Pinpoint the cell where the given text exists, returning its [X, Y] midpoint coordinate. 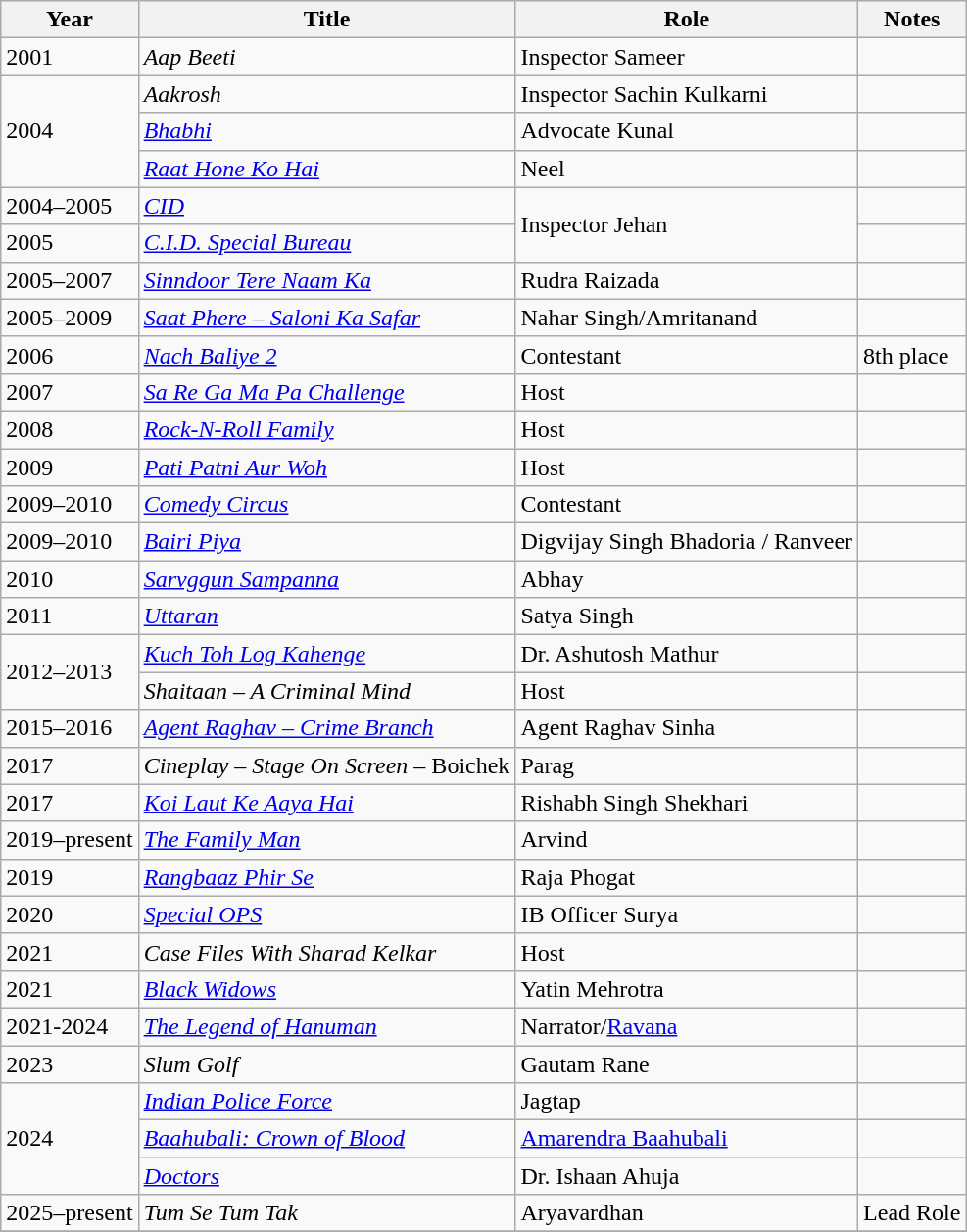
Agent Raghav – Crime Branch [327, 728]
The Legend of Hanuman [327, 1026]
Kuch Toh Log Kahenge [327, 654]
2001 [70, 57]
Parag [687, 765]
Satya Singh [687, 616]
Tum Se Tum Tak [327, 1213]
2004 [70, 131]
Title [327, 20]
Cineplay – Stage On Screen – Boichek [327, 765]
Jagtap [687, 1102]
2009 [70, 468]
2005–2009 [70, 318]
Raja Phogat [687, 877]
Inspector Sameer [687, 57]
Dr. Ashutosh Mathur [687, 654]
Gautam Rane [687, 1063]
2005–2007 [70, 280]
2019–present [70, 840]
Rock-N-Roll Family [327, 429]
Special OPS [327, 914]
8th place [912, 355]
2006 [70, 355]
Indian Police Force [327, 1102]
Slum Golf [327, 1063]
Pati Patni Aur Woh [327, 468]
Inspector Jehan [687, 224]
Aryavardhan [687, 1213]
Saat Phere – Saloni Ka Safar [327, 318]
Baahubali: Crown of Blood [327, 1139]
2021-2024 [70, 1026]
Lead Role [912, 1213]
2011 [70, 616]
Inspector Sachin Kulkarni [687, 94]
2019 [70, 877]
Rishabh Singh Shekhari [687, 803]
Yatin Mehrotra [687, 989]
Sa Re Ga Ma Pa Challenge [327, 392]
Case Files With Sharad Kelkar [327, 952]
Sarvggun Sampanna [327, 579]
2007 [70, 392]
Comedy Circus [327, 505]
Arvind [687, 840]
Neel [687, 169]
CID [327, 206]
Shaitaan – A Criminal Mind [327, 691]
2010 [70, 579]
Agent Raghav Sinha [687, 728]
2005 [70, 243]
C.I.D. Special Bureau [327, 243]
Digvijay Singh Bhadoria / Ranveer [687, 542]
Amarendra Baahubali [687, 1139]
Raat Hone Ko Hai [327, 169]
Dr. Ishaan Ahuja [687, 1176]
Year [70, 20]
Rudra Raizada [687, 280]
IB Officer Surya [687, 914]
Sinndoor Tere Naam Ka [327, 280]
2023 [70, 1063]
Advocate Kunal [687, 131]
Aakrosh [327, 94]
Black Widows [327, 989]
2025–present [70, 1213]
Nach Baliye 2 [327, 355]
Rangbaaz Phir Se [327, 877]
Koi Laut Ke Aaya Hai [327, 803]
Uttaran [327, 616]
Abhay [687, 579]
Bhabhi [327, 131]
Doctors [327, 1176]
2020 [70, 914]
2024 [70, 1139]
2008 [70, 429]
Role [687, 20]
Nahar Singh/Amritanand [687, 318]
Aap Beeti [327, 57]
2012–2013 [70, 672]
2015–2016 [70, 728]
2004–2005 [70, 206]
Narrator/Ravana [687, 1026]
The Family Man [327, 840]
Notes [912, 20]
Bairi Piya [327, 542]
